Determine the (x, y) coordinate at the center of the cell enclosing the given text.  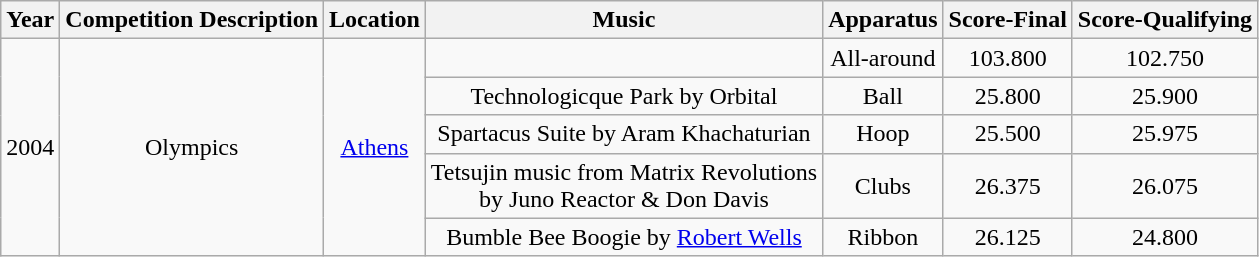
Score-Final (1008, 20)
26.375 (1008, 186)
Technologicque Park by Orbital (624, 96)
All-around (883, 58)
Hoop (883, 134)
Score-Qualifying (1164, 20)
103.800 (1008, 58)
Clubs (883, 186)
Location (375, 20)
Bumble Bee Boogie by Robert Wells (624, 237)
Competition Description (192, 20)
26.125 (1008, 237)
Athens (375, 148)
Spartacus Suite by Aram Khachaturian (624, 134)
Ribbon (883, 237)
25.975 (1164, 134)
102.750 (1164, 58)
25.800 (1008, 96)
Tetsujin music from Matrix Revolutions by Juno Reactor & Don Davis (624, 186)
2004 (30, 148)
24.800 (1164, 237)
25.900 (1164, 96)
Olympics (192, 148)
26.075 (1164, 186)
Music (624, 20)
Apparatus (883, 20)
Year (30, 20)
25.500 (1008, 134)
Ball (883, 96)
